Find where the given text appears and provide that cell's center as [X, Y] coordinate. 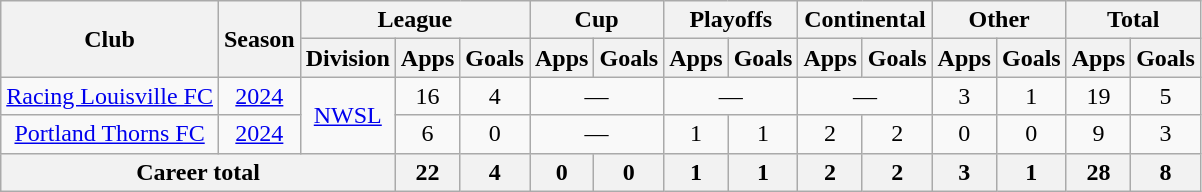
Cup [597, 20]
Racing Louisville FC [110, 96]
5 [1166, 96]
Division [348, 58]
16 [427, 96]
Total [1133, 20]
Career total [198, 172]
Playoffs [731, 20]
8 [1166, 172]
Club [110, 39]
22 [427, 172]
NWSL [348, 115]
19 [1098, 96]
Other [999, 20]
9 [1098, 134]
6 [427, 134]
28 [1098, 172]
Continental [865, 20]
Portland Thorns FC [110, 134]
League [414, 20]
Season [259, 39]
